Return (x, y) of the center of cell containing provided text 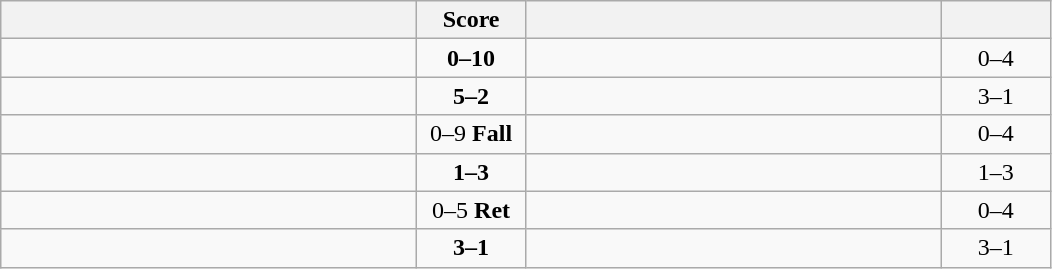
Score (472, 20)
0–9 Fall (472, 134)
0–10 (472, 58)
5–2 (472, 96)
0–5 Ret (472, 210)
